From the cell containing the given text, extract its center point as (X, Y) coordinate. 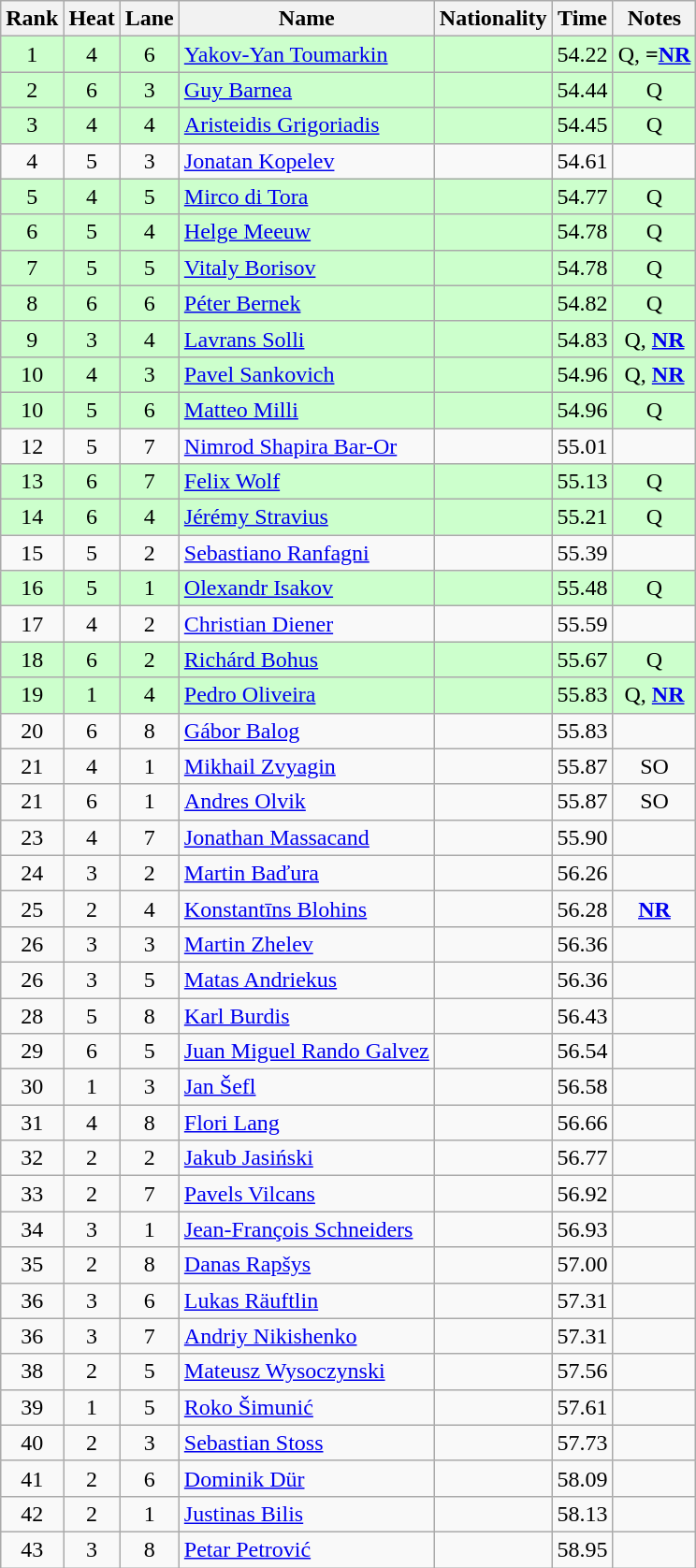
56.77 (582, 1158)
56.26 (582, 873)
14 (32, 517)
Lane (150, 19)
NR (655, 908)
Martin Baďura (307, 873)
58.09 (582, 1478)
Helge Meeuw (307, 232)
32 (32, 1158)
Heat (92, 19)
Q, =NR (655, 54)
Jan Šefl (307, 1087)
40 (32, 1443)
Olexandr Isakov (307, 588)
Martin Zhelev (307, 944)
Péter Bernek (307, 303)
Aristeidis Grigoriadis (307, 125)
Mirco di Tora (307, 196)
39 (32, 1407)
56.54 (582, 1052)
Danas Rapšys (307, 1265)
55.90 (582, 837)
54.83 (582, 339)
57.61 (582, 1407)
58.13 (582, 1514)
35 (32, 1265)
Jonathan Massacand (307, 837)
Mikhail Zvyagin (307, 766)
54.45 (582, 125)
Matteo Milli (307, 410)
57.73 (582, 1443)
Sebastiano Ranfagni (307, 553)
20 (32, 731)
Richárd Bohus (307, 660)
Name (307, 19)
56.66 (582, 1123)
28 (32, 1015)
Jonatan Kopelev (307, 161)
54.82 (582, 303)
54.44 (582, 90)
24 (32, 873)
29 (32, 1052)
55.59 (582, 624)
33 (32, 1194)
13 (32, 482)
41 (32, 1478)
54.77 (582, 196)
Petar Petrović (307, 1549)
Matas Andriekus (307, 980)
Jean-François Schneiders (307, 1229)
Flori Lang (307, 1123)
Gábor Balog (307, 731)
Sebastian Stoss (307, 1443)
Pedro Oliveira (307, 695)
9 (32, 339)
Rank (32, 19)
Lavrans Solli (307, 339)
Nationality (493, 19)
Andres Olvik (307, 802)
Jakub Jasiński (307, 1158)
30 (32, 1087)
Pavels Vilcans (307, 1194)
Vitaly Borisov (307, 268)
Lukas Räuftlin (307, 1300)
38 (32, 1372)
54.22 (582, 54)
Juan Miguel Rando Galvez (307, 1052)
55.21 (582, 517)
12 (32, 446)
15 (32, 553)
56.43 (582, 1015)
Justinas Bilis (307, 1514)
55.48 (582, 588)
Yakov-Yan Toumarkin (307, 54)
Christian Diener (307, 624)
Nimrod Shapira Bar-Or (307, 446)
Notes (655, 19)
55.67 (582, 660)
55.01 (582, 446)
57.56 (582, 1372)
56.92 (582, 1194)
Konstantīns Blohins (307, 908)
58.95 (582, 1549)
18 (32, 660)
Pavel Sankovich (307, 374)
23 (32, 837)
Guy Barnea (307, 90)
43 (32, 1549)
Jérémy Stravius (307, 517)
19 (32, 695)
Karl Burdis (307, 1015)
56.93 (582, 1229)
17 (32, 624)
Dominik Dür (307, 1478)
16 (32, 588)
Time (582, 19)
Felix Wolf (307, 482)
54.61 (582, 161)
56.28 (582, 908)
55.13 (582, 482)
56.58 (582, 1087)
Andriy Nikishenko (307, 1336)
Roko Šimunić (307, 1407)
42 (32, 1514)
Mateusz Wysoczynski (307, 1372)
31 (32, 1123)
55.39 (582, 553)
25 (32, 908)
34 (32, 1229)
57.00 (582, 1265)
